Find where the given text appears and provide that cell's center as (x, y) coordinate. 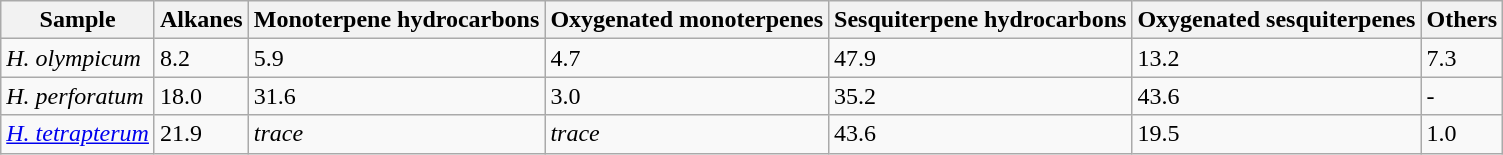
5.9 (396, 58)
H. perforatum (78, 96)
3.0 (687, 96)
Sample (78, 20)
19.5 (1276, 134)
Monoterpene hydrocarbons (396, 20)
13.2 (1276, 58)
8.2 (201, 58)
18.0 (201, 96)
1.0 (1462, 134)
Alkanes (201, 20)
Others (1462, 20)
31.6 (396, 96)
Sesquiterpene hydrocarbons (980, 20)
7.3 (1462, 58)
Oxygenated monoterpenes (687, 20)
H. olympicum (78, 58)
21.9 (201, 134)
Oxygenated sesquiterpenes (1276, 20)
- (1462, 96)
4.7 (687, 58)
35.2 (980, 96)
47.9 (980, 58)
H. tetrapterum (78, 134)
